Output the (X, Y) coordinate of the center of the cell containing the given text.  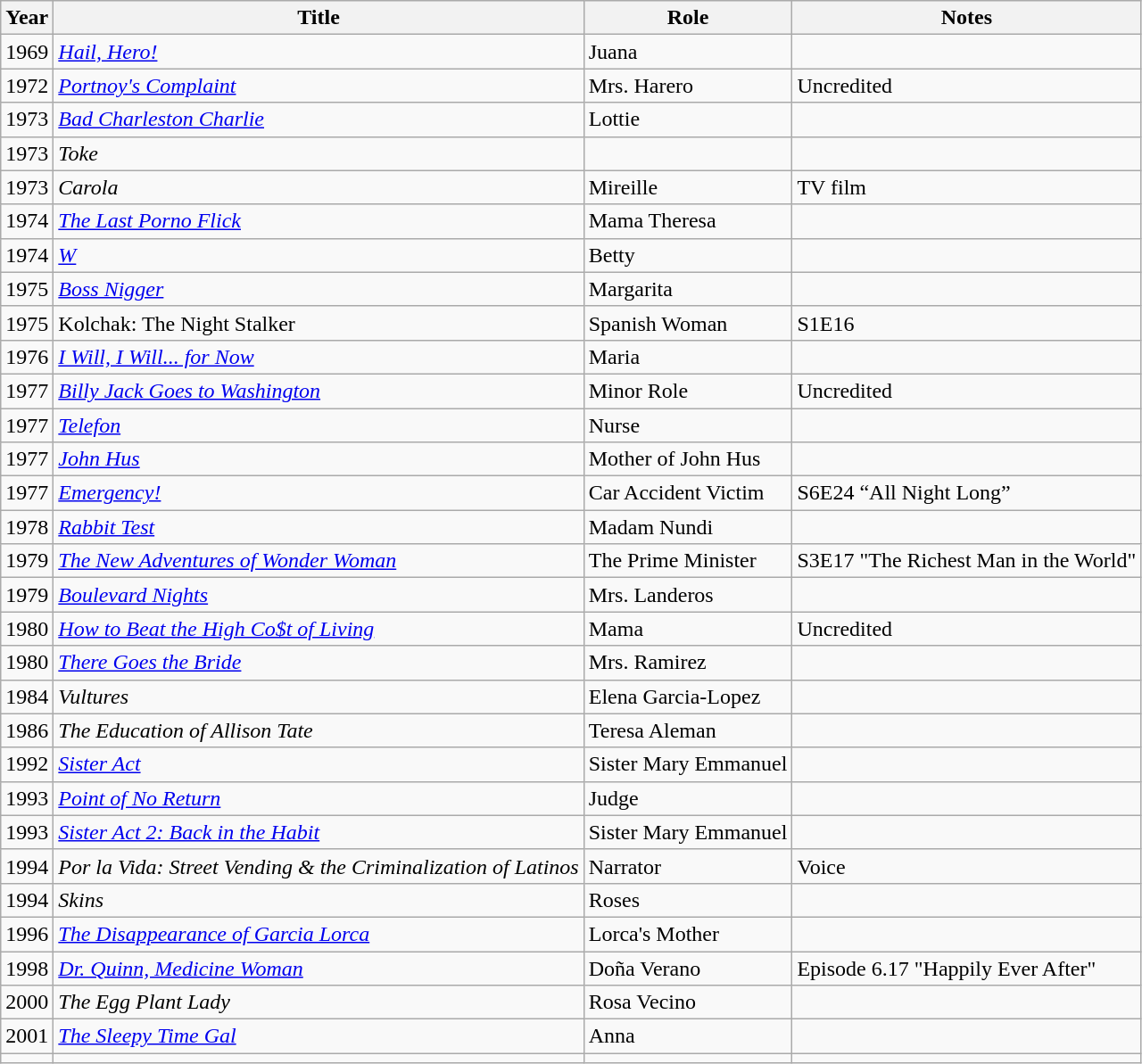
Roses (688, 900)
1972 (27, 86)
Lorca's Mother (688, 934)
S1E16 (967, 323)
Mrs. Ramirez (688, 663)
Kolchak: The Night Stalker (319, 323)
Rabbit Test (319, 527)
Madam Nundi (688, 527)
The Education of Allison Tate (319, 730)
Spanish Woman (688, 323)
Mrs. Landeros (688, 595)
The Last Porno Flick (319, 221)
1984 (27, 697)
1992 (27, 764)
Margarita (688, 289)
Episode 6.17 "Happily Ever After" (967, 968)
Skins (319, 900)
Mama (688, 629)
Teresa Aleman (688, 730)
S6E24 “All Night Long” (967, 493)
Title (319, 18)
Dr. Quinn, Medicine Woman (319, 968)
The Egg Plant Lady (319, 1002)
Lottie (688, 120)
The Sleepy Time Gal (319, 1036)
S3E17 "The Richest Man in the World" (967, 561)
Sister Act (319, 764)
W (319, 255)
Boulevard Nights (319, 595)
Mrs. Harero (688, 86)
1978 (27, 527)
Carola (319, 187)
Doña Verano (688, 968)
1998 (27, 968)
Mama Theresa (688, 221)
2001 (27, 1036)
Point of No Return (319, 798)
Vultures (319, 697)
Juana (688, 52)
There Goes the Bride (319, 663)
Telefon (319, 425)
Year (27, 18)
I Will, I Will... for Now (319, 357)
Car Accident Victim (688, 493)
Narrator (688, 866)
The New Adventures of Wonder Woman (319, 561)
Toke (319, 153)
Anna (688, 1036)
Por la Vida: Street Vending & the Criminalization of Latinos (319, 866)
Boss Nigger (319, 289)
The Disappearance of Garcia Lorca (319, 934)
Role (688, 18)
Mireille (688, 187)
Minor Role (688, 391)
2000 (27, 1002)
Maria (688, 357)
Sister Act 2: Back in the Habit (319, 832)
Notes (967, 18)
How to Beat the High Co$t of Living (319, 629)
Judge (688, 798)
Portnoy's Complaint (319, 86)
Mother of John Hus (688, 459)
John Hus (319, 459)
Bad Charleston Charlie (319, 120)
Elena Garcia-Lopez (688, 697)
The Prime Minister (688, 561)
Hail, Hero! (319, 52)
1969 (27, 52)
Betty (688, 255)
1976 (27, 357)
1996 (27, 934)
1986 (27, 730)
Rosa Vecino (688, 1002)
Voice (967, 866)
Emergency! (319, 493)
Billy Jack Goes to Washington (319, 391)
Nurse (688, 425)
TV film (967, 187)
